Return the [x, y] coordinate for the center point of the cell that contains the specified text.  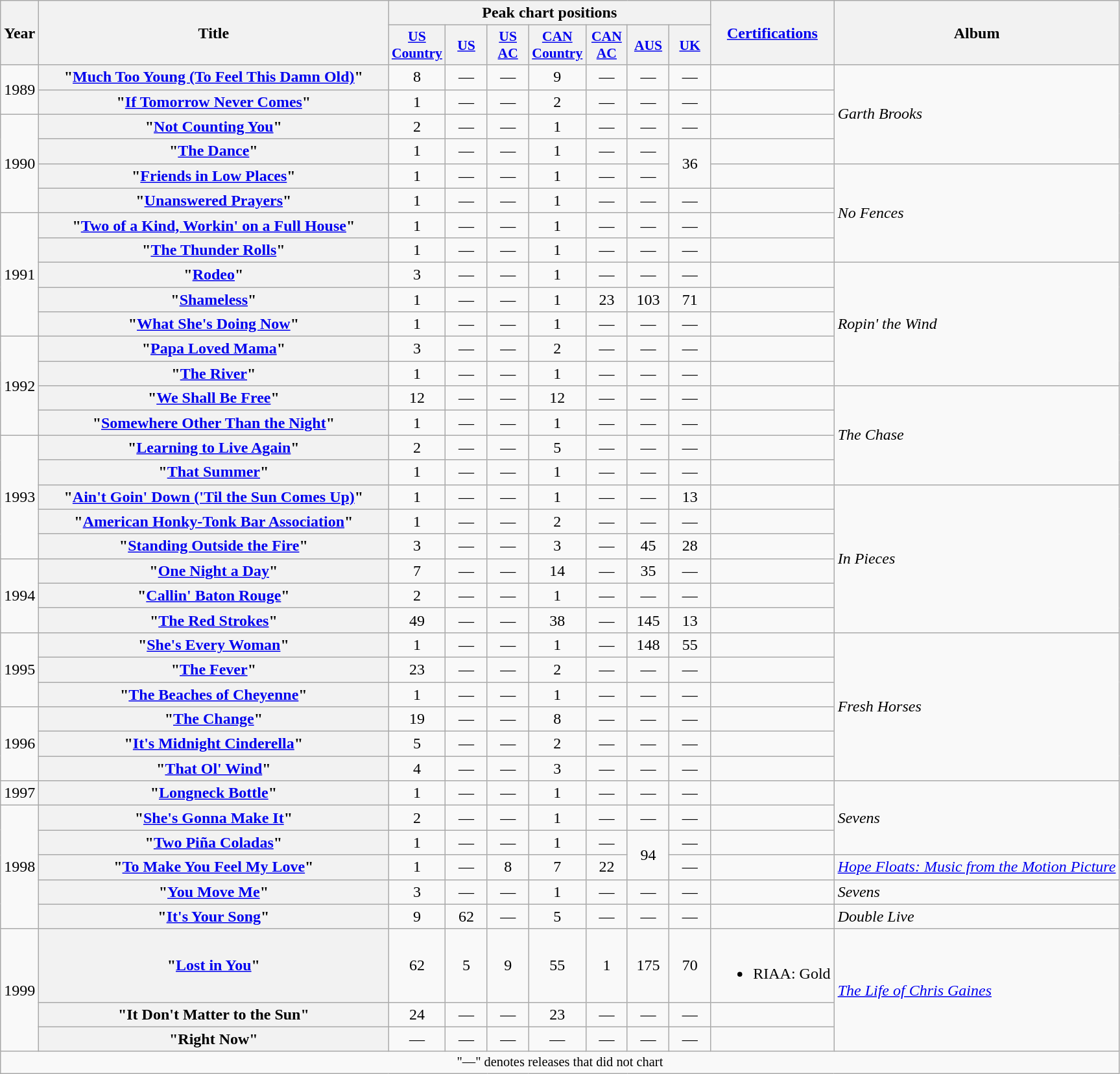
"American Honky-Tonk Bar Association" [214, 521]
The Chase [977, 435]
"We Shall Be Free" [214, 398]
"The Change" [214, 719]
1993 [19, 497]
Album [977, 32]
"Not Counting You" [214, 126]
103 [648, 299]
1997 [19, 793]
"You Move Me" [214, 892]
"Ain't Goin' Down ('Til the Sun Comes Up)" [214, 497]
"Two of a Kind, Workin' on a Full House" [214, 225]
Peak chart positions [550, 13]
"That Ol' Wind" [214, 769]
Ropin' the Wind [977, 324]
35 [648, 571]
24 [417, 1014]
No Fences [977, 213]
"The Red Strokes" [214, 620]
"She's Every Woman" [214, 645]
"Lost in You" [214, 965]
4 [417, 769]
The Life of Chris Gaines [977, 990]
"That Summer" [214, 472]
"The Dance" [214, 151]
1990 [19, 163]
1991 [19, 274]
AUS [648, 45]
US AC [508, 45]
Hope Floats: Music from the Motion Picture [977, 867]
1998 [19, 867]
"Two Piña Coladas" [214, 842]
In Pieces [977, 558]
"The River" [214, 374]
70 [690, 965]
CAN AC [606, 45]
"Callin' Baton Rouge" [214, 595]
RIAA: Gold [772, 965]
"What She's Doing Now" [214, 324]
"Right Now" [214, 1039]
"The Fever" [214, 669]
UK [690, 45]
Year [19, 32]
1999 [19, 990]
"Standing Outside the Fire" [214, 546]
"It's Midnight Cinderella" [214, 744]
71 [690, 299]
"—" denotes releases that did not chart [560, 1062]
38 [557, 620]
145 [648, 620]
1994 [19, 595]
22 [606, 867]
US [466, 45]
"To Make You Feel My Love" [214, 867]
"Friends in Low Places" [214, 176]
"It's Your Song" [214, 916]
148 [648, 645]
1992 [19, 386]
175 [648, 965]
USCountry [417, 45]
Fresh Horses [977, 706]
"Somewhere Other Than the Night" [214, 423]
1989 [19, 89]
1996 [19, 744]
"One Night a Day" [214, 571]
49 [417, 620]
"She's Gonna Make It" [214, 818]
19 [417, 719]
36 [690, 163]
"Unanswered Prayers" [214, 200]
"The Thunder Rolls" [214, 250]
"It Don't Matter to the Sun" [214, 1014]
Certifications [772, 32]
CAN Country [557, 45]
"Learning to Live Again" [214, 447]
28 [690, 546]
"If Tomorrow Never Comes" [214, 102]
1995 [19, 669]
Double Live [977, 916]
14 [557, 571]
"Much Too Young (To Feel This Damn Old)" [214, 77]
94 [648, 855]
Title [214, 32]
45 [648, 546]
"The Beaches of Cheyenne" [214, 695]
"Longneck Bottle" [214, 793]
"Rodeo" [214, 274]
Garth Brooks [977, 114]
"Papa Loved Mama" [214, 349]
"Shameless" [214, 299]
